Extract the [x, y] coordinate from the center of the cell holding the provided text.  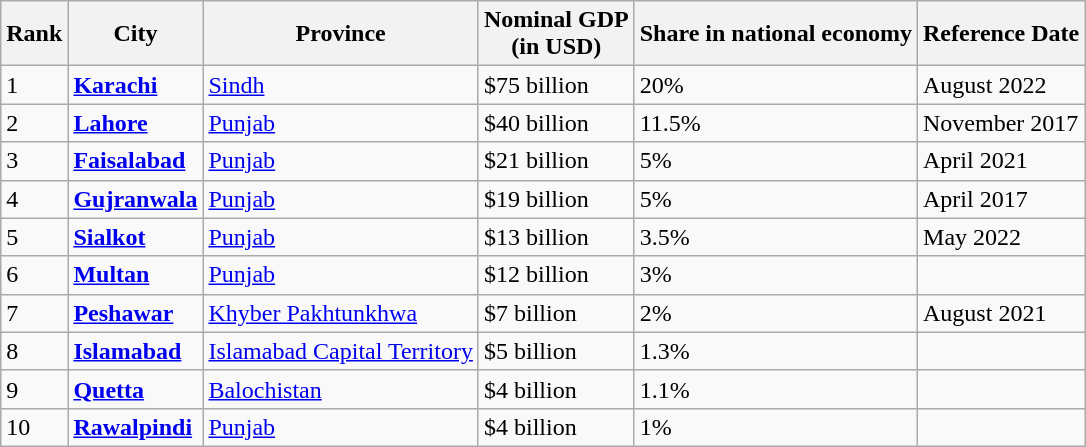
May 2022 [1002, 237]
August 2022 [1002, 85]
Multan [136, 275]
$7 billion [556, 313]
2% [776, 313]
Rank [34, 34]
3.5% [776, 237]
Nominal GDP (in USD) [556, 34]
6 [34, 275]
8 [34, 351]
Islamabad Capital Territory [341, 351]
Peshawar [136, 313]
1 [34, 85]
City [136, 34]
$21 billion [556, 161]
$5 billion [556, 351]
Islamabad [136, 351]
20% [776, 85]
$40 billion [556, 123]
Balochistan [341, 389]
Gujranwala [136, 199]
Karachi [136, 85]
7 [34, 313]
November 2017 [1002, 123]
August 2021 [1002, 313]
Lahore [136, 123]
April 2021 [1002, 161]
1.3% [776, 351]
Khyber Pakhtunkhwa [341, 313]
5 [34, 237]
3 [34, 161]
Sialkot [136, 237]
1% [776, 427]
1.1% [776, 389]
3% [776, 275]
$19 billion [556, 199]
4 [34, 199]
Sindh [341, 85]
Reference Date [1002, 34]
Faisalabad [136, 161]
$75 billion [556, 85]
$13 billion [556, 237]
Quetta [136, 389]
Share in national economy [776, 34]
11.5% [776, 123]
2 [34, 123]
April 2017 [1002, 199]
Rawalpindi [136, 427]
Province [341, 34]
10 [34, 427]
$12 billion [556, 275]
9 [34, 389]
